Identify which cell holds the provided text, then report its [X, Y] central coordinate. 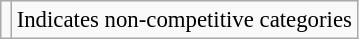
Indicates non-competitive categories [184, 20]
